Capture the cell that displays the provided text and extract its (x, y) central coordinate. 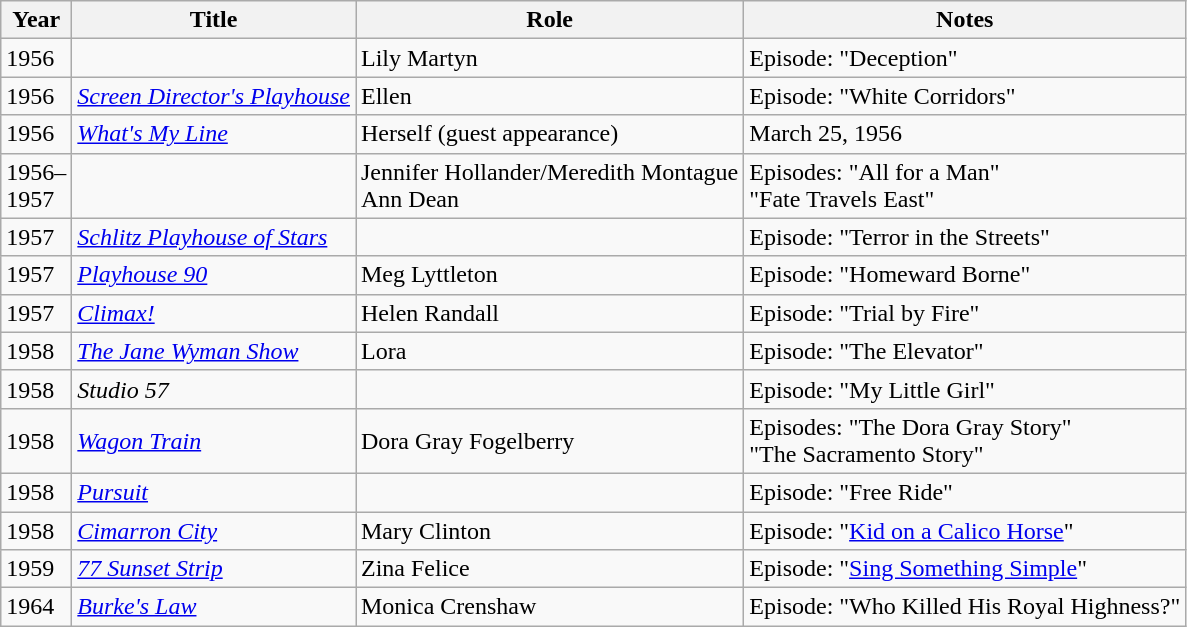
Lily Martyn (550, 58)
Episode: "Free Ride" (965, 492)
Episode: "Trial by Fire" (965, 313)
1964 (36, 607)
Episode: "My Little Girl" (965, 389)
Screen Director's Playhouse (214, 96)
Jennifer Hollander/Meredith MontagueAnn Dean (550, 186)
Wagon Train (214, 440)
Mary Clinton (550, 531)
Pursuit (214, 492)
Climax! (214, 313)
Monica Crenshaw (550, 607)
Cimarron City (214, 531)
Zina Felice (550, 569)
77 Sunset Strip (214, 569)
1956–1957 (36, 186)
Dora Gray Fogelberry (550, 440)
Role (550, 20)
Meg Lyttleton (550, 275)
Helen Randall (550, 313)
Episode: "Sing Something Simple" (965, 569)
Herself (guest appearance) (550, 134)
Episode: "Deception" (965, 58)
Studio 57 (214, 389)
Episodes: "The Dora Gray Story""The Sacramento Story" (965, 440)
Schlitz Playhouse of Stars (214, 237)
What's My Line (214, 134)
Playhouse 90 (214, 275)
1959 (36, 569)
Episode: "Kid on a Calico Horse" (965, 531)
Episode: "Who Killed His Royal Highness?" (965, 607)
Ellen (550, 96)
The Jane Wyman Show (214, 351)
Episode: "White Corridors" (965, 96)
Episode: "The Elevator" (965, 351)
Notes (965, 20)
Year (36, 20)
Episode: "Terror in the Streets" (965, 237)
Episode: "Homeward Borne" (965, 275)
Title (214, 20)
Episodes: "All for a Man""Fate Travels East" (965, 186)
Lora (550, 351)
Burke's Law (214, 607)
March 25, 1956 (965, 134)
